Search for the cell housing the specified text and yield its (X, Y) center coordinate. 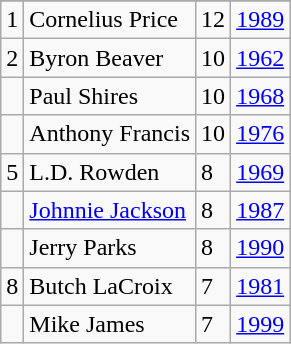
L.D. Rowden (110, 172)
Mike James (110, 324)
12 (214, 20)
1962 (260, 58)
1968 (260, 96)
Butch LaCroix (110, 286)
Cornelius Price (110, 20)
Byron Beaver (110, 58)
2 (12, 58)
1969 (260, 172)
5 (12, 172)
1990 (260, 248)
Johnnie Jackson (110, 210)
1 (12, 20)
1987 (260, 210)
1999 (260, 324)
1976 (260, 134)
Jerry Parks (110, 248)
Paul Shires (110, 96)
1981 (260, 286)
Anthony Francis (110, 134)
1989 (260, 20)
